Return [X, Y] of the center of cell containing provided text 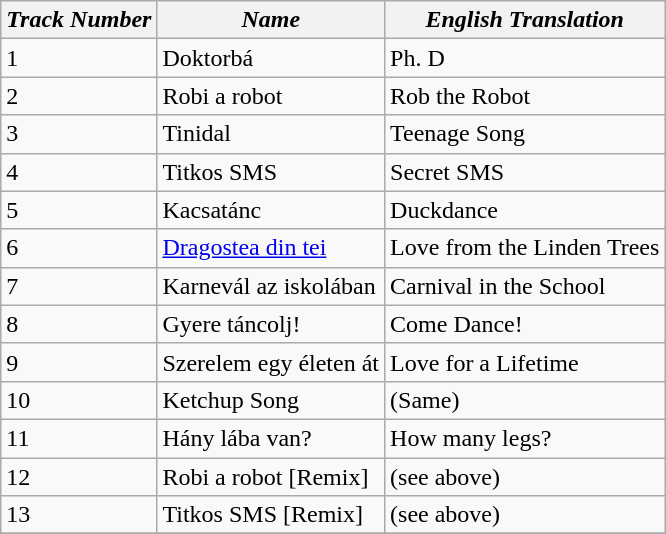
12 [79, 477]
Titkos SMS [Remix] [271, 515]
Track Number [79, 20]
1 [79, 58]
English Translation [525, 20]
Titkos SMS [271, 172]
Ph. D [525, 58]
Robi a robot [271, 96]
Szerelem egy életen át [271, 362]
Duckdance [525, 210]
Carnival in the School [525, 286]
Robi a robot [Remix] [271, 477]
Karnevál az iskolában [271, 286]
4 [79, 172]
10 [79, 400]
5 [79, 210]
9 [79, 362]
Secret SMS [525, 172]
Rob the Robot [525, 96]
Dragostea din tei [271, 248]
Love from the Linden Trees [525, 248]
8 [79, 324]
3 [79, 134]
11 [79, 438]
Kacsatánc [271, 210]
13 [79, 515]
Tinidal [271, 134]
How many legs? [525, 438]
Gyere táncolj! [271, 324]
7 [79, 286]
(Same) [525, 400]
Ketchup Song [271, 400]
Love for a Lifetime [525, 362]
Doktorbá [271, 58]
Teenage Song [525, 134]
Hány lába van? [271, 438]
6 [79, 248]
Name [271, 20]
2 [79, 96]
Come Dance! [525, 324]
